Search for the cell housing the specified text and yield its (x, y) center coordinate. 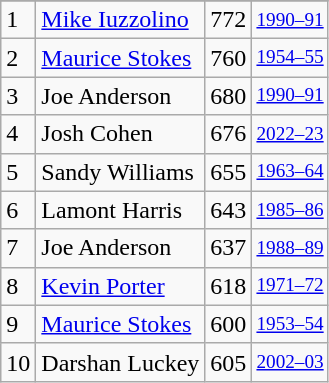
Lamont Harris (120, 210)
2002–03 (290, 362)
1953–54 (290, 324)
643 (228, 210)
676 (228, 134)
2022–23 (290, 134)
Kevin Porter (120, 286)
Mike Iuzzolino (120, 20)
6 (18, 210)
3 (18, 96)
9 (18, 324)
772 (228, 20)
8 (18, 286)
600 (228, 324)
Josh Cohen (120, 134)
760 (228, 58)
Darshan Luckey (120, 362)
655 (228, 172)
Sandy Williams (120, 172)
2 (18, 58)
4 (18, 134)
5 (18, 172)
1 (18, 20)
10 (18, 362)
1954–55 (290, 58)
1963–64 (290, 172)
605 (228, 362)
7 (18, 248)
637 (228, 248)
1971–72 (290, 286)
618 (228, 286)
680 (228, 96)
1985–86 (290, 210)
1988–89 (290, 248)
